Pinpoint the cell where the given text exists, returning its [X, Y] midpoint coordinate. 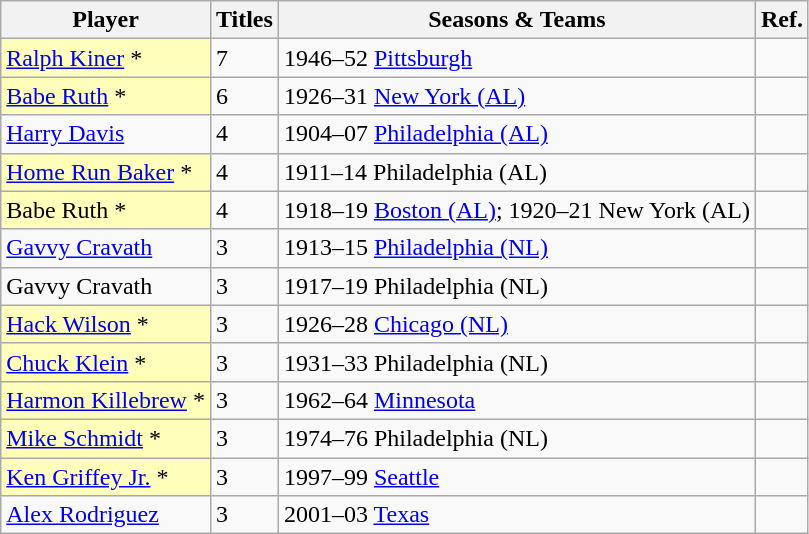
Ref. [782, 20]
Chuck Klein * [106, 362]
2001–03 Texas [516, 515]
Harmon Killebrew * [106, 400]
1917–19 Philadelphia (NL) [516, 286]
Mike Schmidt * [106, 438]
1962–64 Minnesota [516, 400]
6 [244, 96]
Harry Davis [106, 134]
1974–76 Philadelphia (NL) [516, 438]
1911–14 Philadelphia (AL) [516, 172]
Seasons & Teams [516, 20]
Player [106, 20]
7 [244, 58]
Ken Griffey Jr. * [106, 477]
Alex Rodriguez [106, 515]
Home Run Baker * [106, 172]
1918–19 Boston (AL); 1920–21 New York (AL) [516, 210]
1926–31 New York (AL) [516, 96]
Titles [244, 20]
1913–15 Philadelphia (NL) [516, 248]
1926–28 Chicago (NL) [516, 324]
1946–52 Pittsburgh [516, 58]
Hack Wilson * [106, 324]
1904–07 Philadelphia (AL) [516, 134]
Ralph Kiner * [106, 58]
1931–33 Philadelphia (NL) [516, 362]
1997–99 Seattle [516, 477]
